Provide the (x, y) coordinate of the cell's center where the given text is located.  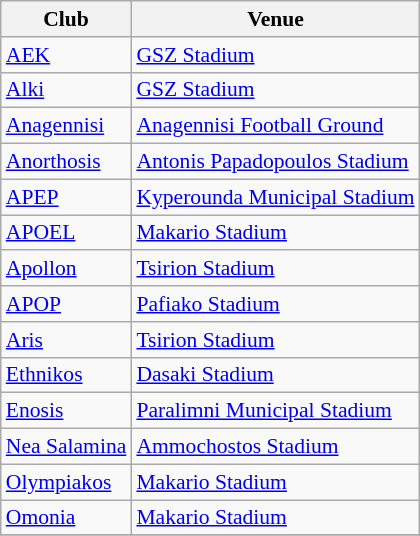
Alki (66, 90)
Kyperounda Municipal Stadium (275, 197)
Ethnikos (66, 375)
Pafiako Stadium (275, 304)
Aris (66, 340)
Club (66, 19)
Paralimni Municipal Stadium (275, 411)
Apollon (66, 269)
Dasaki Stadium (275, 375)
Anorthosis (66, 162)
Omonia (66, 518)
Anagennisi (66, 126)
Olympiakos (66, 482)
APOEL (66, 233)
Venue (275, 19)
APEP (66, 197)
ΑΕΚ (66, 55)
Antonis Papadopoulos Stadium (275, 162)
APOP (66, 304)
Anagennisi Football Ground (275, 126)
Nea Salamina (66, 447)
Ammochostos Stadium (275, 447)
Enosis (66, 411)
